Pinpoint the cell where the given text exists, returning its (X, Y) midpoint coordinate. 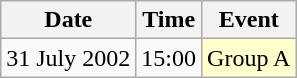
31 July 2002 (68, 58)
15:00 (169, 58)
Event (249, 20)
Group A (249, 58)
Time (169, 20)
Date (68, 20)
